Return [X, Y] of the center of cell containing provided text 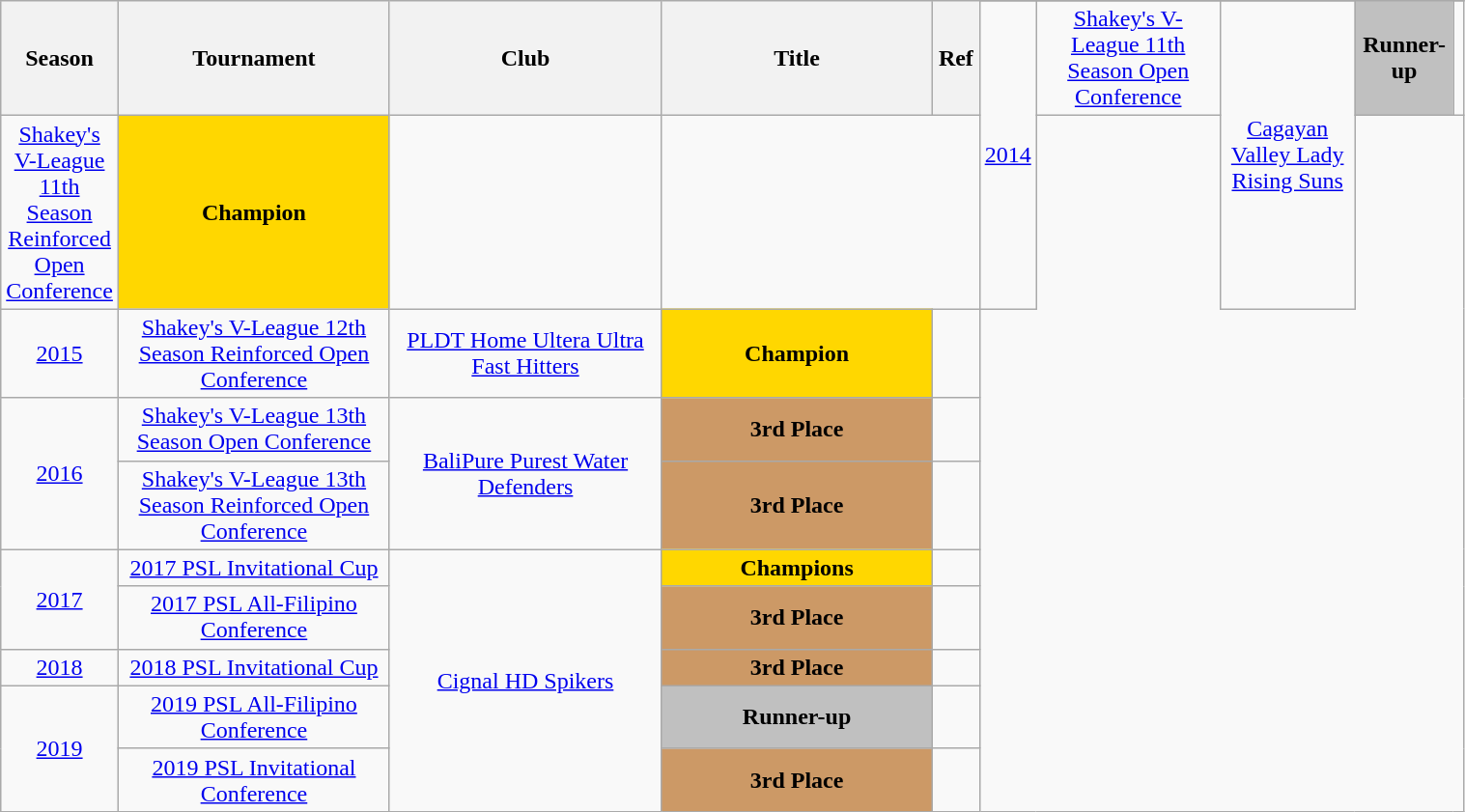
Shakey's V-League 12th Season Reinforced Open Conference [253, 353]
Shakey's V-League 13th Season Reinforced Open Conference [253, 505]
Shakey's V-League 13th Season Open Conference [253, 429]
Season [60, 58]
2014 [1008, 154]
Shakey's V-League 11th Season Reinforced Open Conference [60, 212]
PLDT Home Ultera Ultra Fast Hitters [525, 353]
2019 PSL All-Filipino Conference [253, 716]
2019 PSL Invitational Conference [253, 780]
2018 [60, 667]
2016 [60, 473]
2015 [60, 353]
Club [525, 58]
Champions [798, 568]
Cagayan Valley Lady Rising Suns [1287, 154]
2017 [60, 599]
Tournament [253, 58]
2018 PSL Invitational Cup [253, 667]
BaliPure Purest Water Defenders [525, 473]
Cignal HD Spikers [525, 680]
Shakey's V-League 11th Season Open Conference [1128, 58]
2017 PSL All-Filipino Conference [253, 618]
2017 PSL Invitational Cup [253, 568]
Ref [956, 58]
Title [798, 58]
2019 [60, 748]
